Capture the cell that displays the provided text and extract its (X, Y) central coordinate. 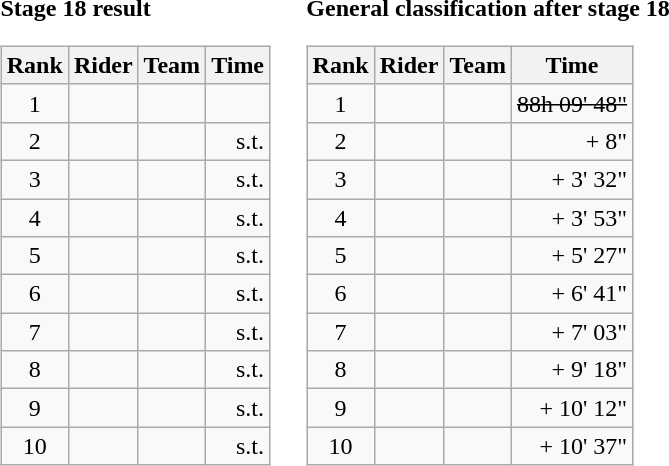
+ 8" (572, 141)
+ 3' 53" (572, 217)
+ 3' 32" (572, 179)
+ 10' 12" (572, 408)
+ 7' 03" (572, 332)
+ 10' 37" (572, 446)
88h 09' 48" (572, 103)
+ 6' 41" (572, 294)
+ 5' 27" (572, 256)
+ 9' 18" (572, 370)
